Identify which cell holds the provided text, then report its [X, Y] central coordinate. 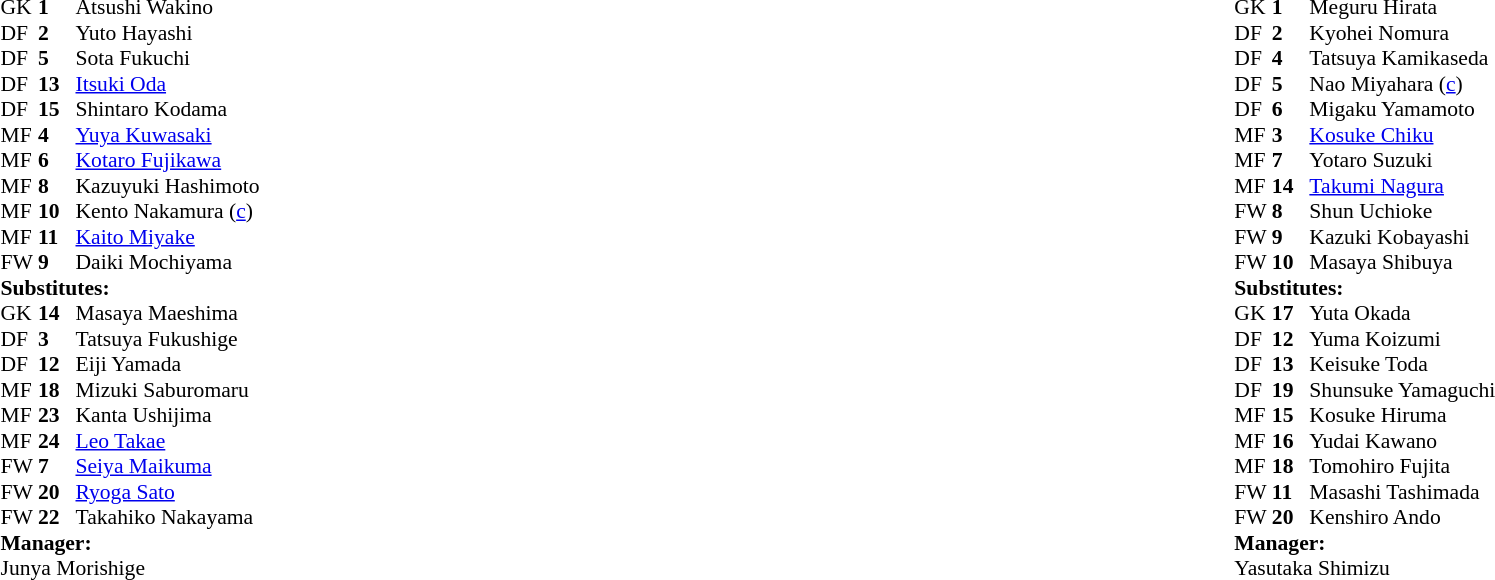
Kento Nakamura (c) [168, 211]
Kanta Ushijima [168, 415]
Yuto Hayashi [168, 33]
Takumi Nagura [1402, 186]
Tatsuya Kamikaseda [1402, 59]
Masashi Tashimada [1402, 492]
24 [57, 441]
Migaku Yamamoto [1402, 109]
Yudai Kawano [1402, 441]
Kosuke Hiruma [1402, 415]
Shunsuke Yamaguchi [1402, 390]
22 [57, 517]
Shintaro Kodama [168, 109]
Yuta Okada [1402, 313]
Kaito Miyake [168, 237]
Daiki Mochiyama [168, 263]
Kosuke Chiku [1402, 135]
Tomohiro Fujita [1402, 467]
Eiji Yamada [168, 365]
23 [57, 415]
Takahiko Nakayama [168, 517]
17 [1291, 313]
Yuya Kuwasaki [168, 135]
Tatsuya Fukushige [168, 339]
Yotaro Suzuki [1402, 161]
Masaya Maeshima [168, 313]
Yuma Koizumi [1402, 339]
Shun Uchioke [1402, 211]
Kyohei Nomura [1402, 33]
Mizuki Saburomaru [168, 390]
Sota Fukuchi [168, 59]
Kazuki Kobayashi [1402, 237]
Masaya Shibuya [1402, 263]
19 [1291, 390]
Seiya Maikuma [168, 467]
16 [1291, 441]
Nao Miyahara (c) [1402, 84]
Kazuyuki Hashimoto [168, 186]
Kotaro Fujikawa [168, 161]
Ryoga Sato [168, 492]
Keisuke Toda [1402, 365]
Itsuki Oda [168, 84]
Kenshiro Ando [1402, 517]
Leo Takae [168, 441]
